Search for the cell housing the specified text and yield its [x, y] center coordinate. 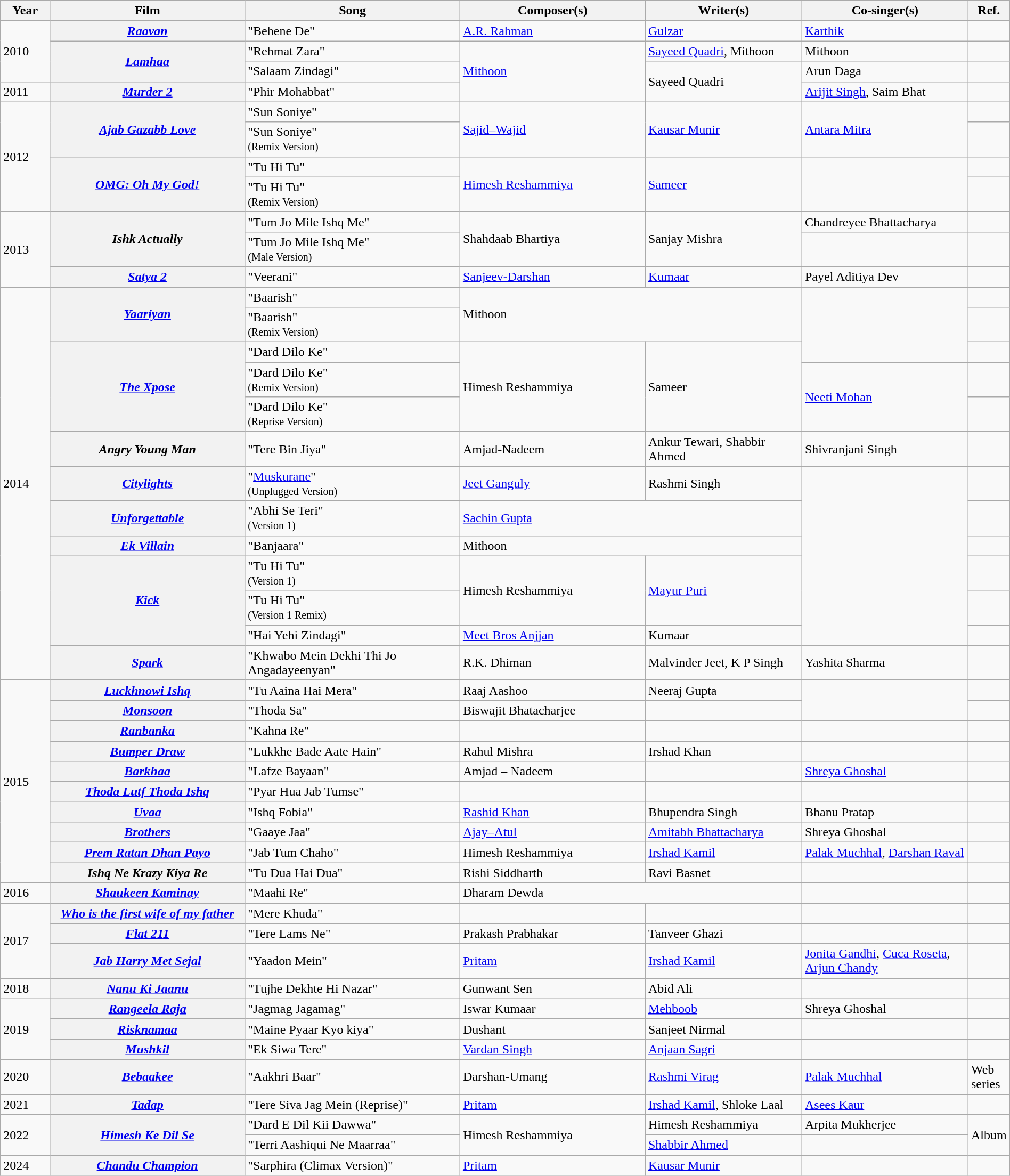
Iswar Kumaar [552, 1009]
Brothers [147, 832]
Who is the first wife of my father [147, 913]
A.R. Rahman [552, 31]
"Rehmat Zara" [353, 51]
Rahul Mishra [552, 751]
Sayeed Quadri, Mithoon [723, 51]
Year [26, 11]
Palak Muchhal, Darshan Raval [885, 853]
"Lafze Bayaan" [353, 772]
"Hai Yehi Zindagi" [353, 635]
Composer(s) [552, 11]
2016 [26, 893]
"Lukkhe Bade Aate Hain" [353, 751]
Jeet Ganguly [552, 484]
2017 [26, 941]
Sanjay Mishra [723, 239]
"Dard E Dil Kii Dawwa" [353, 1125]
"Dard Dilo Ke"(Remix Version) [353, 379]
Irshad Kamil, Shloke Laal [723, 1105]
Shahdaab Bhartiya [552, 239]
"Veerani" [353, 277]
Neeraj Gupta [723, 690]
Bebaakee [147, 1076]
"Gaaye Jaa" [353, 832]
2021 [26, 1105]
2015 [26, 781]
Writer(s) [723, 11]
Mushkil [147, 1049]
Rashmi Virag [723, 1076]
Ajab Gazabb Love [147, 129]
Dushant [552, 1029]
Citylights [147, 484]
Tanveer Ghazi [723, 934]
"Mere Khuda" [353, 913]
"Baarish"(Remix Version) [353, 325]
"Tu Hi Tu"(Version 1 Remix) [353, 607]
Ajay–Atul [552, 832]
The Xpose [147, 387]
Antara Mitra [885, 129]
"Tu Aaina Hai Mera" [353, 690]
"Phir Mohabbat" [353, 92]
Co-singer(s) [885, 11]
Lamhaa [147, 61]
Mayur Puri [723, 590]
"Jagmag Jagamag" [353, 1009]
Luckhnowi Ishq [147, 690]
Rashid Khan [552, 812]
Arun Daga [885, 71]
Ravi Basnet [723, 873]
Monsoon [147, 710]
Film [147, 11]
2018 [26, 988]
"Salaam Zindagi" [353, 71]
Ek Villain [147, 546]
Rashmi Singh [723, 484]
"Muskurane"(Unplugged Version) [353, 484]
Rangeela Raja [147, 1009]
Sachin Gupta [631, 518]
"Dard Dilo Ke" [353, 352]
Flat 211 [147, 934]
2013 [26, 249]
"Khwabo Mein Dekhi Thi Jo Angadayeenyan" [353, 663]
"Baarish" [353, 297]
Anjaan Sagri [723, 1049]
Yaariyan [147, 314]
"Tu Hi Tu"(Remix Version) [353, 194]
Spark [147, 663]
Irshad Khan [723, 751]
Dharam Dewda [631, 893]
Biswajit Bhatacharjee [552, 710]
Song [353, 11]
Vardan Singh [552, 1049]
Himesh Ke Dil Se [147, 1135]
Yashita Sharma [885, 663]
Prem Ratan Dhan Payo [147, 853]
Ishk Actually [147, 239]
Rishi Siddharth [552, 873]
Shivranjani Singh [885, 449]
Raaj Aashoo [552, 690]
2010 [26, 51]
"Kahna Re" [353, 731]
Bumper Draw [147, 751]
Web series [989, 1076]
Amjad – Nadeem [552, 772]
Thoda Lutf Thoda Ishq [147, 792]
R.K. Dhiman [552, 663]
Amjad-Nadeem [552, 449]
Palak Muchhal [885, 1076]
"Tum Jo Mile Ishq Me"(Male Version) [353, 249]
Unforgettable [147, 518]
Satya 2 [147, 277]
"Sarphira (Climax Version)" [353, 1165]
"Aakhri Baar" [353, 1076]
"Behene De" [353, 31]
Sanjeev-Darshan [552, 277]
"Dard Dilo Ke"(Reprise Version) [353, 415]
"Tum Jo Mile Ishq Me" [353, 222]
2019 [26, 1029]
"Ek Siwa Tere" [353, 1049]
Gunwant Sen [552, 988]
"Ishq Fobia" [353, 812]
Chandu Champion [147, 1165]
Raavan [147, 31]
Arijit Singh, Saim Bhat [885, 92]
Amitabh Bhattacharya [723, 832]
Prakash Prabhakar [552, 934]
"Sun Soniye" [353, 112]
2024 [26, 1165]
Sanjeet Nirmal [723, 1029]
Mehboob [723, 1009]
Ref. [989, 11]
Gulzar [723, 31]
Shabbir Ahmed [723, 1145]
Meet Bros Anjjan [552, 635]
Payel Aditiya Dev [885, 277]
Malvinder Jeet, K P Singh [723, 663]
"Pyar Hua Jab Tumse" [353, 792]
Tadap [147, 1105]
Abid Ali [723, 988]
"Abhi Se Teri"(Version 1) [353, 518]
Nanu Ki Jaanu [147, 988]
"Tujhe Dekhte Hi Nazar" [353, 988]
Jab Harry Met Sejal [147, 961]
"Maine Pyaar Kyo kiya" [353, 1029]
Kick [147, 601]
"Tu Dua Hai Dua" [353, 873]
Karthik [885, 31]
"Banjaara" [353, 546]
Angry Young Man [147, 449]
"Jab Tum Chaho" [353, 853]
Bhanu Pratap [885, 812]
2012 [26, 157]
Chandreyee Bhattacharya [885, 222]
Album [989, 1135]
Arpita Mukherjee [885, 1125]
"Tu Hi Tu" [353, 167]
"Maahi Re" [353, 893]
Bhupendra Singh [723, 812]
"Tere Lams Ne" [353, 934]
"Sun Soniye"(Remix Version) [353, 140]
Sajid–Wajid [552, 129]
Neeti Mohan [885, 397]
Ankur Tewari, Shabbir Ahmed [723, 449]
2011 [26, 92]
"Terri Aashiqui Ne Maarraa" [353, 1145]
OMG: Oh My God! [147, 184]
2014 [26, 483]
"Tu Hi Tu"(Version 1) [353, 573]
Jonita Gandhi, Cuca Roseta, Arjun Chandy [885, 961]
Risknamaa [147, 1029]
Asees Kaur [885, 1105]
Darshan-Umang [552, 1076]
Ishq Ne Krazy Kiya Re [147, 873]
Sayeed Quadri [723, 82]
Shaukeen Kaminay [147, 893]
Ranbanka [147, 731]
2020 [26, 1076]
Barkhaa [147, 772]
2022 [26, 1135]
Murder 2 [147, 92]
"Tere Bin Jiya" [353, 449]
"Tere Siva Jag Mein (Reprise)" [353, 1105]
"Thoda Sa" [353, 710]
"Yaadon Mein" [353, 961]
Uvaa [147, 812]
